Detect which cell encompasses the target text, then output its (X, Y) center coordinate. 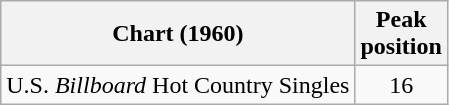
16 (401, 85)
Chart (1960) (178, 34)
U.S. Billboard Hot Country Singles (178, 85)
Peakposition (401, 34)
